Detect which cell encompasses the target text, then output its [X, Y] center coordinate. 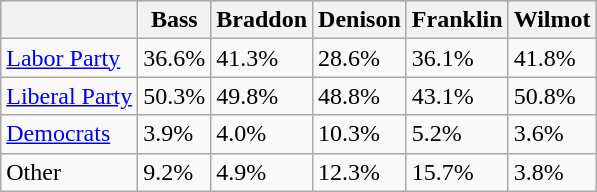
48.8% [360, 96]
5.2% [457, 134]
Wilmot [552, 20]
Denison [360, 20]
43.1% [457, 96]
Franklin [457, 20]
Bass [174, 20]
4.0% [262, 134]
28.6% [360, 58]
9.2% [174, 172]
Democrats [70, 134]
15.7% [457, 172]
50.8% [552, 96]
3.6% [552, 134]
36.1% [457, 58]
Braddon [262, 20]
36.6% [174, 58]
3.8% [552, 172]
4.9% [262, 172]
Labor Party [70, 58]
49.8% [262, 96]
12.3% [360, 172]
Liberal Party [70, 96]
10.3% [360, 134]
3.9% [174, 134]
Other [70, 172]
41.3% [262, 58]
41.8% [552, 58]
50.3% [174, 96]
